Scan for the cell matching the given text and deliver its (x, y) coordinate at center. 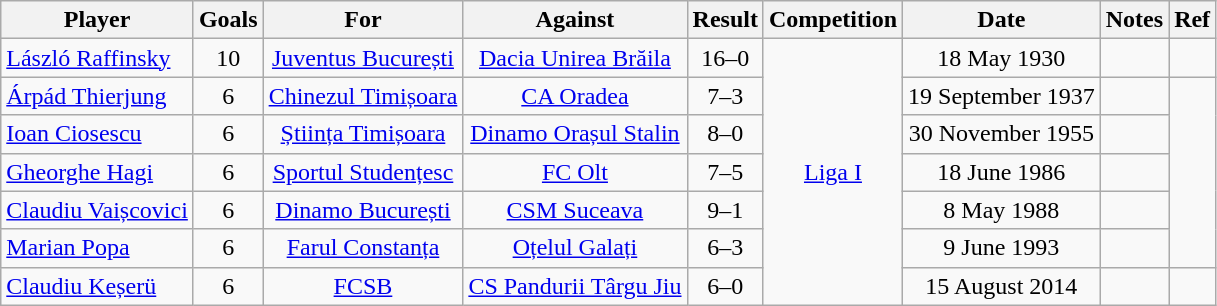
7–3 (725, 96)
Oțelul Galați (575, 248)
Marian Popa (98, 248)
18 May 1930 (1002, 58)
Player (98, 20)
8–0 (725, 134)
Claudiu Vaișcovici (98, 210)
15 August 2014 (1002, 286)
18 June 1986 (1002, 172)
7–5 (725, 172)
Result (725, 20)
9 June 1993 (1002, 248)
Ioan Ciosescu (98, 134)
Against (575, 20)
Chinezul Timișoara (363, 96)
Goals (228, 20)
CSM Suceava (575, 210)
30 November 1955 (1002, 134)
For (363, 20)
Claudiu Keșerü (98, 286)
Sportul Studențesc (363, 172)
8 May 1988 (1002, 210)
Juventus București (363, 58)
16–0 (725, 58)
9–1 (725, 210)
6–3 (725, 248)
Dinamo Orașul Stalin (575, 134)
19 September 1937 (1002, 96)
CA Oradea (575, 96)
Dinamo București (363, 210)
Árpád Thierjung (98, 96)
Date (1002, 20)
Gheorghe Hagi (98, 172)
Farul Constanța (363, 248)
Știința Timișoara (363, 134)
CS Pandurii Târgu Jiu (575, 286)
FC Olt (575, 172)
Ref (1192, 20)
Notes (1134, 20)
FCSB (363, 286)
Competition (832, 20)
6–0 (725, 286)
Dacia Unirea Brăila (575, 58)
Liga I (832, 172)
10 (228, 58)
László Raffinsky (98, 58)
